Capture the cell that displays the provided text and extract its (x, y) central coordinate. 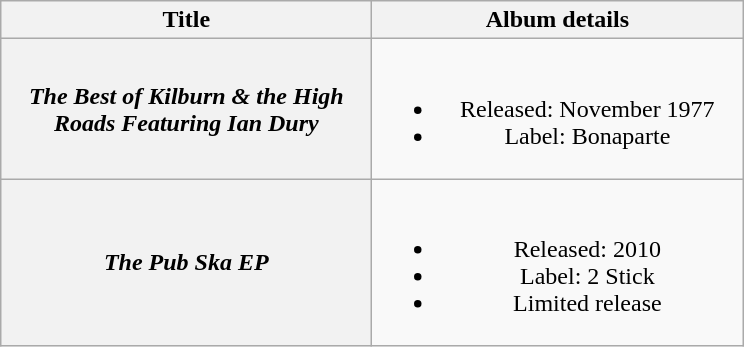
Album details (558, 20)
Released: 2010Label: 2 StickLimited release (558, 262)
The Pub Ska EP (186, 262)
Title (186, 20)
Released: November 1977Label: Bonaparte (558, 109)
The Best of Kilburn & the High Roads Featuring Ian Dury (186, 109)
